Return the (x, y) coordinate for the center point of the cell that contains the specified text.  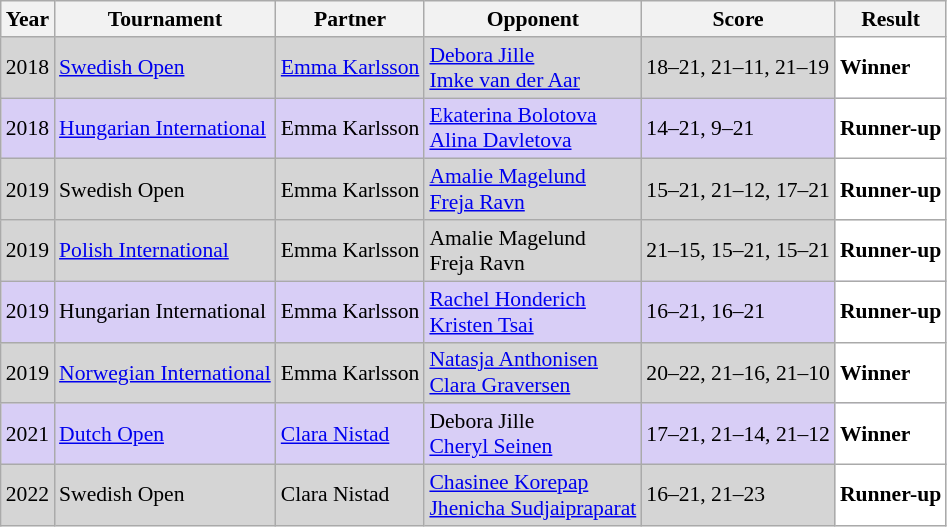
Chasinee Korepap Jhenicha Sudjaipraparat (532, 496)
2021 (28, 434)
Debora Jille Cheryl Seinen (532, 434)
18–21, 21–11, 21–19 (738, 68)
16–21, 16–21 (738, 312)
Result (890, 19)
Polish International (165, 250)
14–21, 9–21 (738, 128)
Rachel Honderich Kristen Tsai (532, 312)
2022 (28, 496)
Year (28, 19)
Score (738, 19)
Natasja Anthonisen Clara Graversen (532, 372)
21–15, 15–21, 15–21 (738, 250)
Norwegian International (165, 372)
15–21, 21–12, 17–21 (738, 190)
17–21, 21–14, 21–12 (738, 434)
Opponent (532, 19)
Debora Jille Imke van der Aar (532, 68)
Partner (350, 19)
Ekaterina Bolotova Alina Davletova (532, 128)
Dutch Open (165, 434)
Tournament (165, 19)
20–22, 21–16, 21–10 (738, 372)
16–21, 21–23 (738, 496)
